Locate the cell with the specified text and output its (x, y) center coordinate. 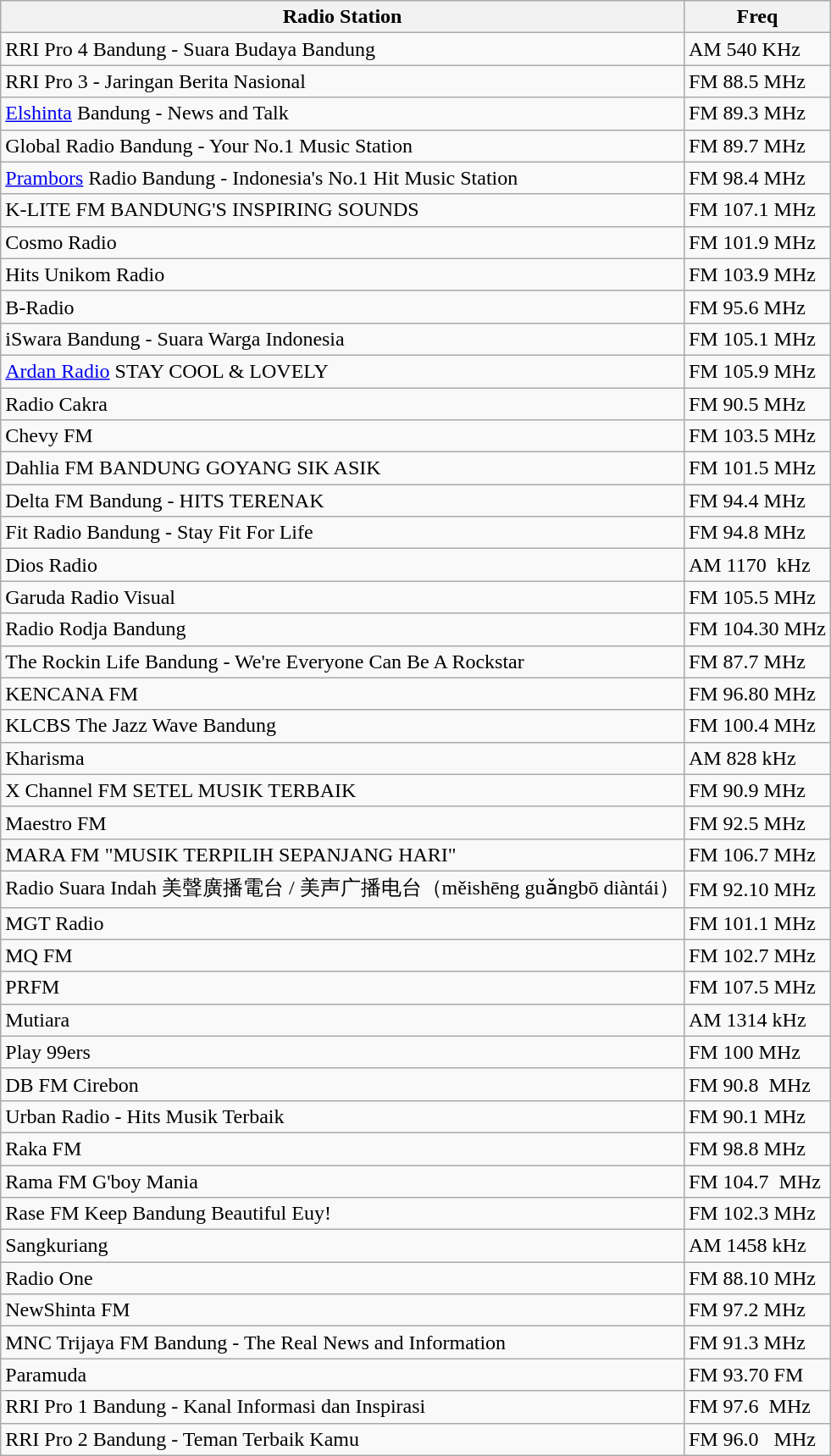
AM 1314 kHz (757, 1020)
FM 90.8 MHz (757, 1084)
Chevy FM (342, 436)
Global Radio Bandung - Your No.1 Music Station (342, 146)
FM 98.8 MHz (757, 1149)
FM 96.0 MHz (757, 1439)
Rase FM Keep Bandung Beautiful Euy! (342, 1214)
FM 91.3 MHz (757, 1343)
RRI Pro 3 - Jaringan Berita Nasional (342, 81)
Raka FM (342, 1149)
FM 90.1 MHz (757, 1116)
Garuda Radio Visual (342, 597)
Radio Rodja Bandung (342, 629)
AM 828 kHz (757, 758)
FM 107.5 MHz (757, 988)
Freq (757, 17)
Radio Station (342, 17)
FM 93.70 FM (757, 1375)
FM 94.8 MHz (757, 533)
FM 102.7 MHz (757, 955)
FM 100 MHz (757, 1052)
Radio Suara Indah 美聲廣播電台 / 美声广播电台（měishēng guǎngbō diàntái） (342, 889)
FM 89.3 MHz (757, 113)
Dahlia FM BANDUNG GOYANG SIK ASIK (342, 468)
FM 95.6 MHz (757, 307)
FM 101.9 MHz (757, 242)
FM 105.9 MHz (757, 371)
KLCBS The Jazz Wave Bandung (342, 726)
Dios Radio (342, 565)
Play 99ers (342, 1052)
B-Radio (342, 307)
AM 540 KHz (757, 49)
The Rockin Life Bandung - We're Everyone Can Be A Rockstar (342, 662)
AM 1170 kHz (757, 565)
FM 96.80 MHz (757, 694)
RRI Pro 1 Bandung - Kanal Informasi dan Inspirasi (342, 1407)
DB FM Cirebon (342, 1084)
Paramuda (342, 1375)
FM 106.7 MHz (757, 855)
FM 103.5 MHz (757, 436)
FM 107.1 MHz (757, 210)
PRFM (342, 988)
FM 100.4 MHz (757, 726)
FM 92.10 MHz (757, 889)
Hits Unikom Radio (342, 274)
Urban Radio - Hits Musik Terbaik (342, 1116)
MARA FM "MUSIK TERPILIH SEPANJANG HARI" (342, 855)
FM 94.4 MHz (757, 501)
RRI Pro 4 Bandung - Suara Budaya Bandung (342, 49)
FM 88.10 MHz (757, 1278)
MQ FM (342, 955)
FM 97.2 MHz (757, 1310)
FM 101.1 MHz (757, 923)
FM 87.7 MHz (757, 662)
Sangkuriang (342, 1246)
Maestro FM (342, 822)
RRI Pro 2 Bandung - Teman Terbaik Kamu (342, 1439)
Fit Radio Bandung - Stay Fit For Life (342, 533)
AM 1458 kHz (757, 1246)
Cosmo Radio (342, 242)
Radio Cakra (342, 404)
Prambors Radio Bandung - Indonesia's No.1 Hit Music Station (342, 178)
Rama FM G'boy Mania (342, 1182)
FM 104.30 MHz (757, 629)
Mutiara (342, 1020)
Elshinta Bandung - News and Talk (342, 113)
FM 102.3 MHz (757, 1214)
FM 103.9 MHz (757, 274)
FM 88.5 MHz (757, 81)
MNC Trijaya FM Bandung - The Real News and Information (342, 1343)
X Channel FM SETEL MUSIK TERBAIK (342, 790)
FM 89.7 MHz (757, 146)
MGT Radio (342, 923)
NewShinta FM (342, 1310)
FM 97.6 MHz (757, 1407)
FM 105.1 MHz (757, 339)
FM 90.9 MHz (757, 790)
FM 105.5 MHz (757, 597)
K-LITE FM BANDUNG'S INSPIRING SOUNDS (342, 210)
Delta FM Bandung - HITS TERENAK (342, 501)
FM 101.5 MHz (757, 468)
FM 104.7 MHz (757, 1182)
FM 90.5 MHz (757, 404)
iSwara Bandung - Suara Warga Indonesia (342, 339)
Radio One (342, 1278)
KENCANA FM (342, 694)
Kharisma (342, 758)
FM 98.4 MHz (757, 178)
FM 92.5 MHz (757, 822)
Ardan Radio STAY COOL & LOVELY (342, 371)
